From the cell containing the given text, extract its center point as [x, y] coordinate. 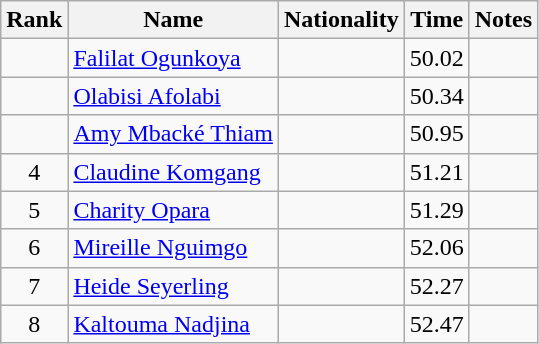
50.95 [436, 134]
Nationality [341, 20]
Kaltouma Nadjina [174, 324]
Time [436, 20]
Charity Opara [174, 210]
4 [34, 172]
Name [174, 20]
8 [34, 324]
52.27 [436, 286]
7 [34, 286]
51.21 [436, 172]
Claudine Komgang [174, 172]
Heide Seyerling [174, 286]
5 [34, 210]
Falilat Ogunkoya [174, 58]
Rank [34, 20]
50.34 [436, 96]
52.06 [436, 248]
6 [34, 248]
Amy Mbacké Thiam [174, 134]
50.02 [436, 58]
Notes [503, 20]
Olabisi Afolabi [174, 96]
51.29 [436, 210]
52.47 [436, 324]
Mireille Nguimgo [174, 248]
